Output the [x, y] coordinate of the center of the cell containing the given text.  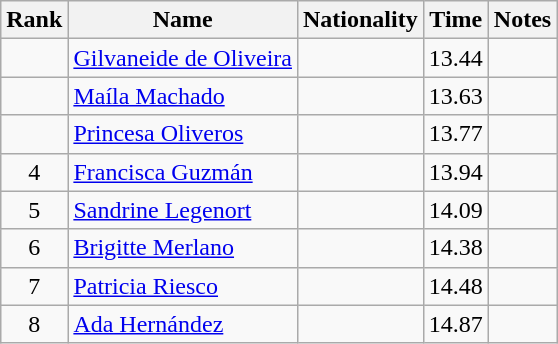
Name [183, 20]
13.63 [456, 96]
Gilvaneide de Oliveira [183, 58]
5 [34, 210]
Rank [34, 20]
Princesa Oliveros [183, 134]
Ada Hernández [183, 324]
Brigitte Merlano [183, 248]
Nationality [360, 20]
Patricia Riesco [183, 286]
Francisca Guzmán [183, 172]
6 [34, 248]
14.87 [456, 324]
14.48 [456, 286]
14.38 [456, 248]
Maíla Machado [183, 96]
13.94 [456, 172]
13.44 [456, 58]
4 [34, 172]
13.77 [456, 134]
7 [34, 286]
Sandrine Legenort [183, 210]
Notes [522, 20]
8 [34, 324]
14.09 [456, 210]
Time [456, 20]
